Locate the cell with the specified text and output its (X, Y) center coordinate. 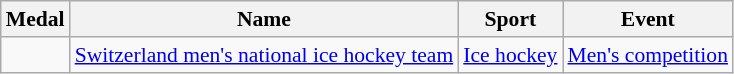
Medal (36, 19)
Men's competition (648, 55)
Name (264, 19)
Event (648, 19)
Sport (510, 19)
Switzerland men's national ice hockey team (264, 55)
Ice hockey (510, 55)
